Scan for the cell matching the given text and deliver its (X, Y) coordinate at center. 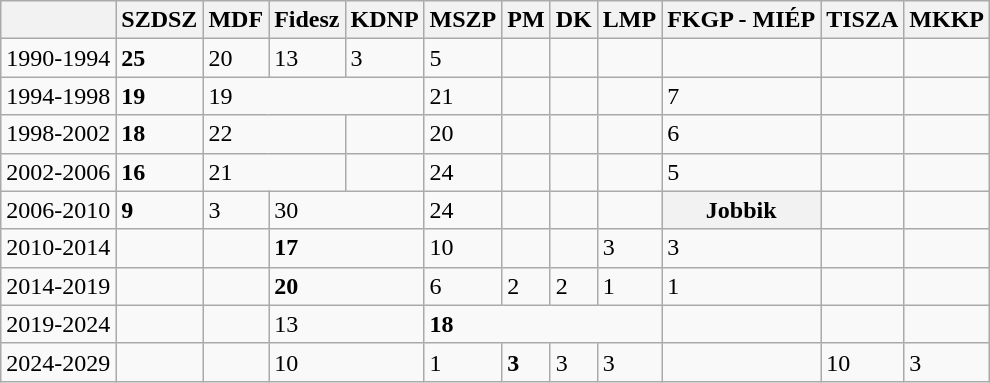
2019-2024 (58, 324)
MKKP (947, 20)
DK (574, 20)
Jobbik (742, 210)
30 (346, 210)
22 (274, 134)
TISZA (862, 20)
2006-2010 (58, 210)
1994-1998 (58, 96)
MSZP (463, 20)
FKGP - MIÉP (742, 20)
2010-2014 (58, 248)
25 (160, 58)
2024-2029 (58, 362)
KDNP (384, 20)
16 (160, 172)
PM (526, 20)
1998-2002 (58, 134)
9 (160, 210)
2002-2006 (58, 172)
SZDSZ (160, 20)
17 (346, 248)
MDF (236, 20)
LMP (629, 20)
2014-2019 (58, 286)
7 (742, 96)
Fidesz (307, 20)
1990-1994 (58, 58)
